Pinpoint the cell where the given text exists, returning its (x, y) midpoint coordinate. 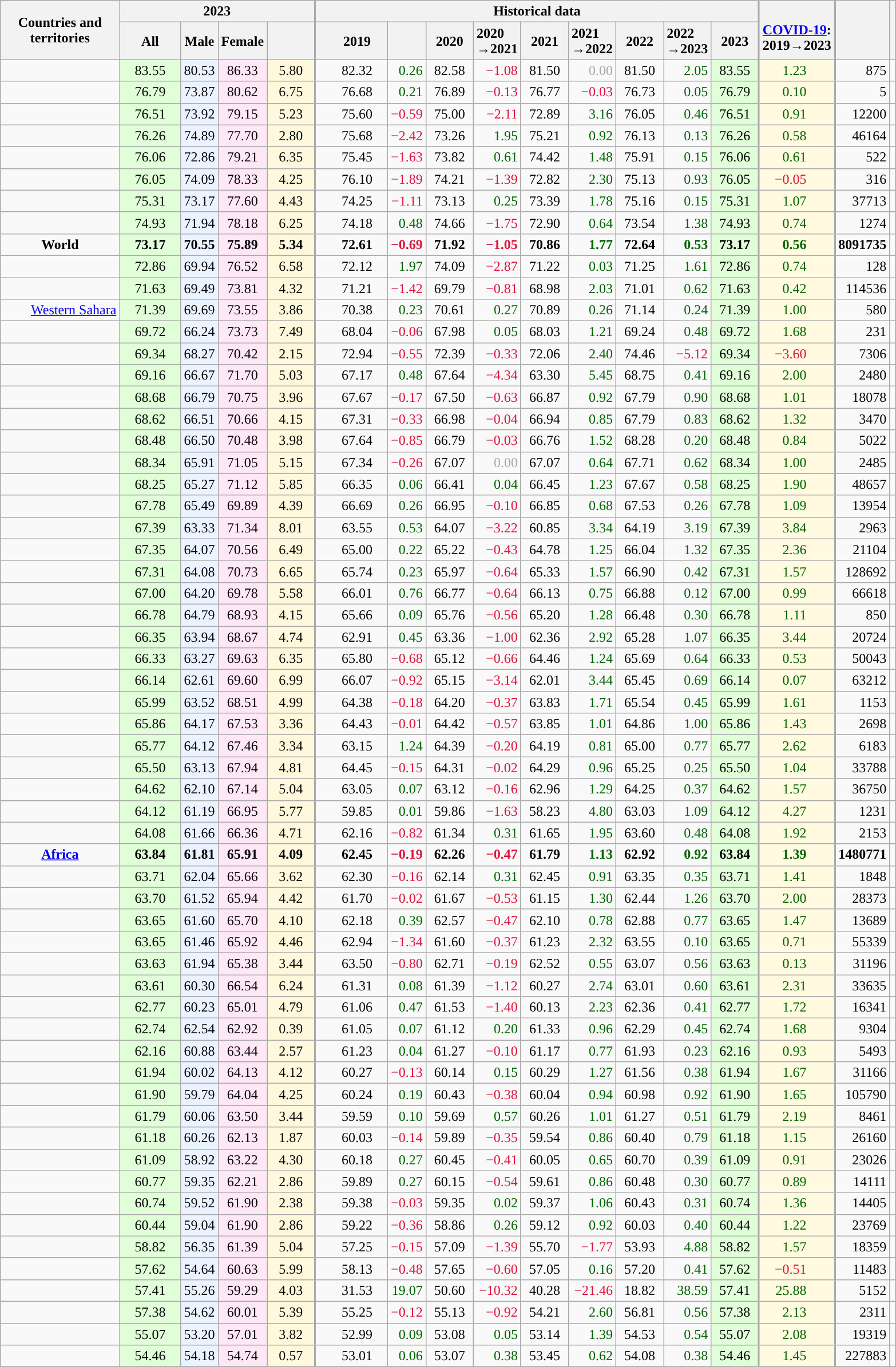
1.65 (796, 1095)
0.02 (497, 1203)
72.89 (545, 114)
73.39 (545, 201)
70.42 (243, 354)
63.12 (450, 789)
65.25 (640, 768)
50043 (862, 659)
65.01 (243, 1008)
−3.14 (497, 681)
23769 (862, 1225)
−3.22 (497, 528)
1.45 (796, 1356)
64.78 (545, 550)
66.48 (640, 615)
60.30 (199, 985)
0.01 (407, 811)
5.45 (592, 376)
0.90 (688, 397)
74.66 (450, 223)
70.73 (243, 571)
65.74 (351, 571)
59.59 (351, 1116)
60.04 (545, 1095)
63.27 (199, 659)
−0.43 (497, 550)
−2.42 (407, 136)
60.63 (243, 1269)
0.99 (796, 593)
3.96 (291, 397)
67.50 (450, 397)
12200 (862, 114)
76.68 (351, 92)
68.51 (243, 702)
54.21 (545, 1312)
37713 (862, 201)
2020 (450, 41)
0.47 (407, 1008)
76.89 (450, 92)
0.46 (688, 114)
1.43 (796, 724)
−0.01 (407, 724)
63212 (862, 681)
74.18 (351, 223)
67.46 (243, 746)
75.89 (243, 244)
1.28 (592, 615)
57.20 (640, 1269)
3470 (862, 419)
53.07 (450, 1356)
6.65 (291, 571)
0.60 (688, 985)
71.14 (640, 310)
65.54 (640, 702)
Male (199, 41)
79.21 (243, 157)
1.71 (592, 702)
54.08 (640, 1356)
64.42 (450, 724)
0.79 (688, 1138)
71.12 (243, 484)
68.93 (243, 615)
86.33 (243, 70)
−1.89 (407, 179)
59.86 (450, 811)
−0.57 (497, 724)
64.25 (640, 789)
World (60, 244)
0.51 (688, 1116)
73.26 (450, 136)
57.05 (545, 1269)
46164 (862, 136)
73.55 (243, 310)
0.71 (796, 942)
71.94 (199, 223)
62.44 (640, 898)
75.68 (351, 136)
69.79 (450, 288)
55.25 (351, 1312)
5.34 (291, 244)
1.13 (592, 855)
65.15 (450, 681)
61.81 (199, 855)
0.89 (796, 1182)
53.45 (545, 1356)
57.01 (243, 1334)
1.47 (796, 920)
4.30 (291, 1160)
68.28 (640, 441)
2.60 (592, 1312)
64.86 (640, 724)
5.58 (291, 593)
−0.26 (407, 463)
4.80 (592, 811)
69.94 (199, 266)
6.58 (291, 266)
65.20 (545, 615)
105790 (862, 1095)
60.88 (199, 1051)
69.24 (640, 332)
70.75 (243, 397)
1.92 (796, 833)
1.06 (592, 1203)
75.21 (545, 136)
−2.11 (497, 114)
−1.00 (497, 637)
−1.11 (407, 201)
71.70 (243, 376)
62.01 (545, 681)
4.74 (291, 637)
62.26 (450, 855)
60.05 (545, 1160)
69.49 (199, 288)
4.81 (291, 768)
114536 (862, 288)
76.52 (243, 266)
71.22 (545, 266)
1.77 (592, 244)
4.39 (291, 506)
53.01 (351, 1356)
76.73 (640, 92)
59.85 (351, 811)
1.25 (592, 550)
2022→2023 (688, 41)
−1.34 (407, 942)
61.17 (545, 1051)
6183 (862, 746)
8091735 (862, 244)
5.80 (291, 70)
61.66 (199, 833)
74.89 (199, 136)
73.54 (640, 223)
53.14 (545, 1334)
73.92 (199, 114)
−1.08 (497, 70)
65.49 (199, 506)
9304 (862, 1029)
74.25 (351, 201)
0.19 (407, 1095)
63.01 (640, 985)
63.52 (199, 702)
70.89 (545, 310)
18078 (862, 397)
65.97 (450, 571)
3.19 (688, 528)
73.13 (450, 201)
63.13 (199, 768)
57.09 (450, 1247)
73.87 (199, 92)
54.64 (199, 1269)
850 (862, 615)
61.65 (545, 833)
61.93 (640, 1051)
58.13 (351, 1269)
3.82 (291, 1334)
28373 (862, 898)
−1.77 (592, 1247)
1.41 (796, 876)
4.09 (291, 855)
77.60 (243, 201)
60.98 (640, 1095)
19.07 (407, 1290)
62.94 (351, 942)
5.77 (291, 811)
6.75 (291, 92)
75.60 (351, 114)
58.86 (450, 1225)
14405 (862, 1203)
5 (862, 92)
2485 (862, 463)
−0.36 (407, 1225)
69.69 (199, 310)
0.54 (688, 1334)
73.82 (450, 157)
−0.85 (407, 441)
82.32 (351, 70)
2.08 (796, 1334)
61.15 (545, 898)
66.36 (243, 833)
4.12 (291, 1073)
8461 (862, 1116)
68.03 (545, 332)
−0.68 (407, 659)
1.90 (796, 484)
66.41 (450, 484)
4.42 (291, 898)
0.81 (592, 746)
55339 (862, 942)
2.05 (688, 70)
5493 (862, 1051)
21104 (862, 550)
65.38 (243, 963)
63.35 (640, 876)
62.52 (545, 963)
1.04 (796, 768)
80.53 (199, 70)
−1.40 (497, 1008)
62.96 (545, 789)
72.12 (351, 266)
3.98 (291, 441)
2.92 (592, 637)
54.18 (199, 1356)
1.48 (592, 157)
1848 (862, 876)
79.15 (243, 114)
−0.12 (407, 1312)
580 (862, 310)
76.10 (351, 179)
2.30 (592, 179)
−0.20 (497, 746)
65.33 (545, 571)
64.29 (545, 768)
2.62 (796, 746)
60.24 (351, 1095)
0.55 (592, 963)
71.05 (243, 463)
4.10 (291, 920)
65.45 (640, 681)
66618 (862, 593)
−10.32 (497, 1290)
2021→2022 (592, 41)
72.94 (351, 354)
67.14 (243, 789)
Female (243, 41)
63.03 (640, 811)
70.38 (351, 310)
73.73 (243, 332)
2.36 (796, 550)
61.52 (199, 898)
70.66 (243, 419)
4.32 (291, 288)
60.45 (450, 1160)
Western Sahara (60, 310)
−0.41 (497, 1160)
6.99 (291, 681)
63.30 (545, 376)
72.61 (351, 244)
522 (862, 157)
All (150, 41)
62.14 (450, 876)
−0.54 (497, 1182)
64.46 (545, 659)
71.34 (243, 528)
62.29 (640, 1029)
56.35 (199, 1247)
74.21 (450, 179)
1.87 (291, 1138)
62.18 (351, 920)
2022 (640, 41)
13689 (862, 920)
60.29 (545, 1073)
−0.82 (407, 833)
−1.05 (497, 244)
18359 (862, 1247)
5.03 (291, 376)
66.67 (199, 376)
1.38 (688, 223)
60.01 (243, 1312)
63.94 (199, 637)
62.88 (640, 920)
59.37 (545, 1203)
31166 (862, 1073)
5022 (862, 441)
13954 (862, 506)
66.50 (199, 441)
128692 (862, 571)
0.76 (407, 593)
66.77 (450, 593)
−0.35 (497, 1138)
2698 (862, 724)
80.62 (243, 92)
4.79 (291, 1008)
31.53 (351, 1290)
5152 (862, 1290)
74.42 (545, 157)
72.82 (545, 179)
56.81 (640, 1312)
0.16 (592, 1269)
66.07 (351, 681)
60.18 (351, 1160)
2.03 (592, 288)
0.40 (688, 1225)
61.05 (351, 1029)
5.39 (291, 1312)
63.44 (243, 1051)
−0.59 (407, 114)
3.86 (291, 310)
72.39 (450, 354)
62.61 (199, 681)
62.13 (243, 1138)
−0.60 (497, 1269)
−2.87 (497, 266)
66.24 (199, 332)
0.03 (592, 266)
59.29 (243, 1290)
875 (862, 70)
1.67 (796, 1073)
66.90 (640, 571)
59.22 (351, 1225)
0.12 (688, 593)
60.85 (545, 528)
53.08 (450, 1334)
40.28 (545, 1290)
69.89 (243, 506)
5.15 (291, 463)
70.61 (450, 310)
60.70 (640, 1160)
66.94 (545, 419)
72.90 (545, 223)
59.04 (199, 1225)
2.19 (796, 1116)
0.35 (688, 876)
3.16 (592, 114)
65.28 (640, 637)
59.79 (199, 1095)
0.85 (592, 419)
−0.56 (497, 615)
63.15 (351, 746)
66.88 (640, 593)
66.69 (351, 506)
68.75 (640, 376)
33788 (862, 768)
67.94 (243, 768)
71.01 (640, 288)
62.30 (351, 876)
57.65 (450, 1269)
0.37 (688, 789)
59.54 (545, 1138)
128 (862, 266)
64.04 (243, 1095)
62.54 (199, 1029)
−3.60 (796, 354)
71.25 (640, 266)
1.11 (796, 615)
COVID-19:2019→2023 (796, 30)
0.94 (592, 1095)
2963 (862, 528)
61.06 (351, 1008)
−0.04 (497, 419)
3.62 (291, 876)
61.33 (545, 1029)
1.30 (592, 898)
−0.55 (407, 354)
60.14 (450, 1073)
4.88 (688, 1247)
2.38 (291, 1203)
58.92 (199, 1160)
63.85 (545, 724)
65.27 (199, 484)
53.20 (199, 1334)
2.13 (796, 1312)
0.78 (592, 920)
4.03 (291, 1290)
−0.48 (407, 1269)
77.70 (243, 136)
2.57 (291, 1051)
69.78 (243, 593)
66.87 (545, 397)
2.15 (291, 354)
64.39 (450, 746)
63.36 (450, 637)
54.53 (640, 1334)
60.06 (199, 1116)
26160 (862, 1138)
8.01 (291, 528)
70.48 (243, 441)
61.67 (450, 898)
31196 (862, 963)
76.13 (640, 136)
7.49 (291, 332)
61.56 (640, 1073)
67.71 (640, 463)
63.60 (640, 833)
1.15 (796, 1138)
68.98 (545, 288)
63.83 (545, 702)
71.21 (351, 288)
67.98 (450, 332)
55.26 (199, 1290)
48657 (862, 484)
62.71 (450, 963)
−0.53 (497, 898)
61.70 (351, 898)
2.31 (796, 985)
5.99 (291, 1269)
23026 (862, 1160)
2311 (862, 1312)
25.88 (796, 1290)
1.72 (796, 1008)
66.98 (450, 419)
55.70 (545, 1247)
6.24 (291, 985)
63.33 (199, 528)
65.22 (450, 550)
60.23 (199, 1008)
0.08 (407, 985)
64.45 (351, 768)
3.36 (291, 724)
59.69 (450, 1116)
68.04 (351, 332)
16341 (862, 1008)
−0.06 (407, 332)
227883 (862, 1356)
−0.66 (497, 659)
61.53 (450, 1008)
65.76 (450, 615)
61.12 (450, 1029)
0.65 (592, 1160)
7306 (862, 354)
65.92 (243, 942)
75.13 (640, 179)
−0.18 (407, 702)
66.51 (199, 419)
1.52 (592, 441)
75.16 (640, 201)
75.91 (640, 157)
78.18 (243, 223)
14111 (862, 1182)
2480 (862, 376)
−0.17 (407, 397)
61.46 (199, 942)
Countries andterritories (60, 30)
0.22 (407, 550)
59.52 (199, 1203)
54.74 (243, 1356)
60.40 (640, 1138)
62.57 (450, 920)
61.31 (351, 985)
50.60 (450, 1290)
66.85 (545, 506)
−0.14 (407, 1138)
1480771 (862, 855)
1231 (862, 811)
19319 (862, 1334)
Historical data (537, 11)
−5.12 (688, 354)
74.46 (640, 354)
58.23 (545, 811)
4.27 (796, 811)
−4.34 (497, 376)
64.79 (199, 615)
−0.80 (407, 963)
−0.81 (497, 288)
2.40 (592, 354)
0.75 (592, 593)
70.56 (243, 550)
−0.05 (796, 179)
69.63 (243, 659)
75.45 (351, 157)
63.07 (640, 963)
71.92 (450, 244)
64.17 (199, 724)
18.82 (640, 1290)
59.12 (545, 1225)
61.19 (199, 811)
66.04 (640, 550)
1.78 (592, 201)
1.36 (796, 1203)
62.04 (199, 876)
0.24 (688, 310)
53.93 (640, 1247)
67.34 (351, 463)
70.55 (199, 244)
316 (862, 179)
38.59 (688, 1290)
−1.12 (497, 985)
60.48 (640, 1182)
1.26 (688, 898)
Africa (60, 855)
5.23 (291, 114)
36750 (862, 789)
0.21 (407, 92)
−0.69 (407, 244)
−1.75 (497, 223)
59.38 (351, 1203)
4.43 (291, 201)
64.31 (450, 768)
2019 (351, 41)
52.99 (351, 1334)
−0.63 (497, 397)
64.13 (243, 1073)
5.85 (291, 484)
1.29 (592, 789)
0.68 (592, 506)
62.21 (243, 1182)
2.80 (291, 136)
65.80 (351, 659)
2021 (545, 41)
−0.51 (796, 1269)
66.76 (545, 441)
66.01 (351, 593)
64.43 (351, 724)
4.71 (291, 833)
2.32 (592, 942)
6.25 (291, 223)
11483 (862, 1269)
67.17 (351, 376)
2020→2021 (497, 41)
68.67 (243, 637)
59.61 (545, 1182)
1274 (862, 223)
0.84 (796, 441)
0.83 (688, 419)
66.13 (545, 593)
68.27 (199, 354)
78.33 (243, 179)
61.34 (450, 833)
64.38 (351, 702)
65.94 (243, 898)
62.91 (351, 637)
72.06 (545, 354)
−1.42 (407, 288)
65.69 (640, 659)
65.12 (450, 659)
1.22 (796, 1225)
−21.46 (592, 1290)
65.70 (243, 920)
63.22 (243, 1160)
231 (862, 332)
60.02 (199, 1073)
55.13 (450, 1312)
82.58 (450, 70)
76.77 (545, 92)
3.84 (796, 528)
2.74 (592, 985)
70.86 (545, 244)
73.81 (243, 288)
33635 (862, 985)
75.00 (450, 114)
4.46 (291, 942)
−0.38 (497, 1095)
69.60 (243, 681)
60.13 (545, 1008)
66.45 (545, 484)
2.23 (592, 1008)
0.69 (688, 681)
6.49 (291, 550)
54.62 (199, 1312)
20724 (862, 637)
63.05 (351, 789)
1153 (862, 702)
4.99 (291, 702)
57.25 (351, 1247)
66.54 (243, 985)
2153 (862, 833)
1.21 (592, 332)
72.64 (640, 244)
1.97 (407, 266)
60.15 (450, 1182)
1.27 (592, 1073)
